From the cell containing the given text, extract its center point as (x, y) coordinate. 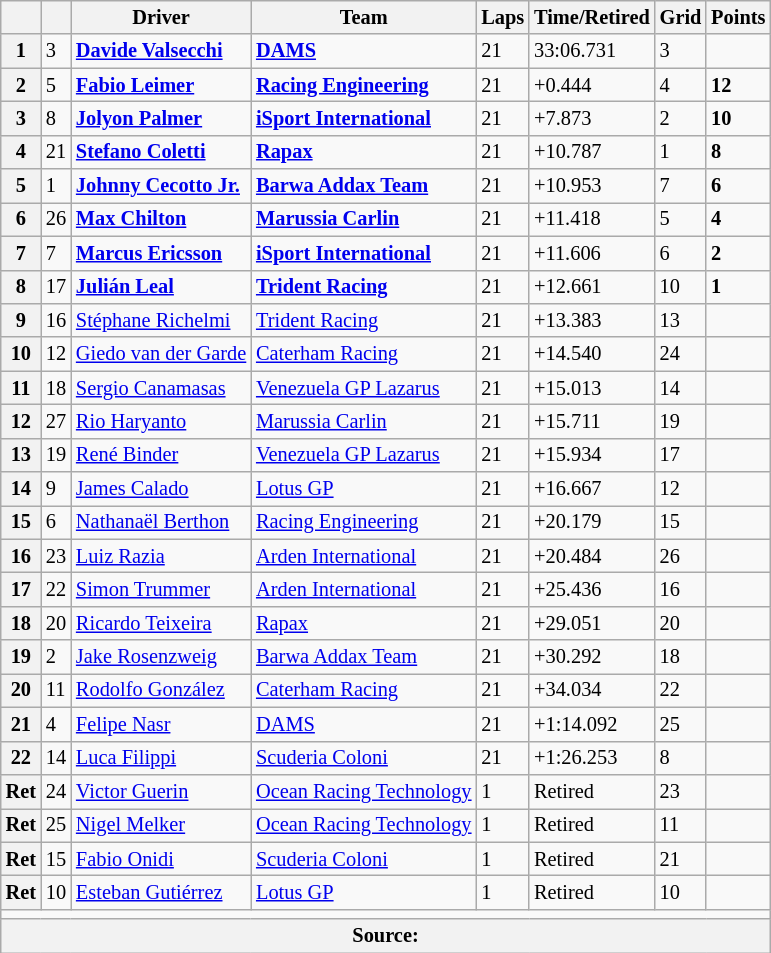
+7.873 (592, 118)
Luiz Razia (161, 556)
Nigel Melker (161, 825)
+25.436 (592, 589)
Fabio Leimer (161, 85)
Davide Valsecchi (161, 51)
+13.383 (592, 320)
+30.292 (592, 657)
+1:26.253 (592, 758)
Max Chilton (161, 219)
+1:14.092 (592, 724)
+15.711 (592, 421)
+11.606 (592, 253)
Fabio Onidi (161, 859)
Giedo van der Garde (161, 354)
Victor Guerin (161, 791)
Stéphane Richelmi (161, 320)
+12.661 (592, 287)
Luca Filippi (161, 758)
+10.787 (592, 152)
Time/Retired (592, 17)
Johnny Cecotto Jr. (161, 186)
Laps (502, 17)
James Calado (161, 489)
+20.484 (592, 556)
Ricardo Teixeira (161, 623)
+10.953 (592, 186)
Rio Haryanto (161, 421)
Sergio Canamasas (161, 388)
+0.444 (592, 85)
Simon Trummer (161, 589)
+34.034 (592, 690)
Jake Rosenzweig (161, 657)
Source: (386, 936)
+20.179 (592, 522)
Esteban Gutiérrez (161, 892)
Marcus Ericsson (161, 253)
+16.667 (592, 489)
Points (738, 17)
Felipe Nasr (161, 724)
Stefano Coletti (161, 152)
Team (364, 17)
Driver (161, 17)
Grid (681, 17)
27 (56, 421)
+15.934 (592, 455)
+14.540 (592, 354)
+29.051 (592, 623)
33:06.731 (592, 51)
Nathanaël Berthon (161, 522)
René Binder (161, 455)
Julián Leal (161, 287)
+15.013 (592, 388)
+11.418 (592, 219)
Rodolfo González (161, 690)
Jolyon Palmer (161, 118)
